Search for the cell housing the specified text and yield its (x, y) center coordinate. 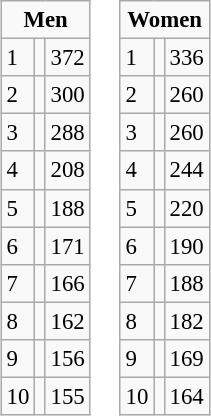
220 (186, 208)
164 (186, 396)
244 (186, 170)
208 (68, 170)
Women (164, 20)
336 (186, 58)
372 (68, 58)
166 (68, 283)
162 (68, 321)
288 (68, 133)
169 (186, 358)
300 (68, 95)
Men (46, 20)
171 (68, 246)
156 (68, 358)
190 (186, 246)
182 (186, 321)
155 (68, 396)
